Pinpoint the cell where the given text exists, returning its [X, Y] midpoint coordinate. 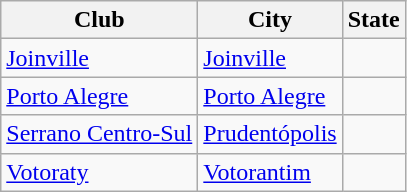
State [374, 20]
Prudentópolis [270, 134]
Club [100, 20]
Votorantim [270, 172]
Serrano Centro-Sul [100, 134]
City [270, 20]
Votoraty [100, 172]
